Capture the cell that displays the provided text and extract its [X, Y] central coordinate. 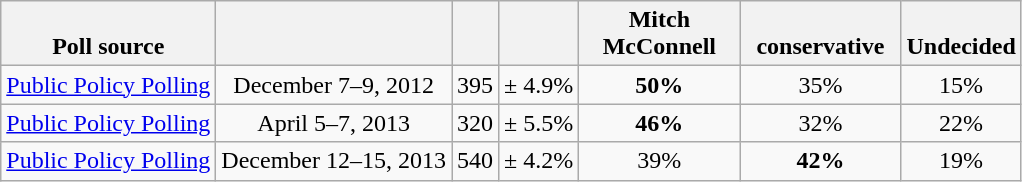
320 [476, 123]
395 [476, 85]
December 12–15, 2013 [334, 161]
19% [961, 161]
22% [961, 123]
Undecided [961, 34]
32% [820, 123]
46% [660, 123]
Poll source [108, 34]
conservative [820, 34]
± 5.5% [539, 123]
42% [820, 161]
15% [961, 85]
± 4.9% [539, 85]
35% [820, 85]
39% [660, 161]
December 7–9, 2012 [334, 85]
April 5–7, 2013 [334, 123]
MitchMcConnell [660, 34]
± 4.2% [539, 161]
50% [660, 85]
540 [476, 161]
